For the text-containing cell, return its midpoint in [x, y] coordinate format. 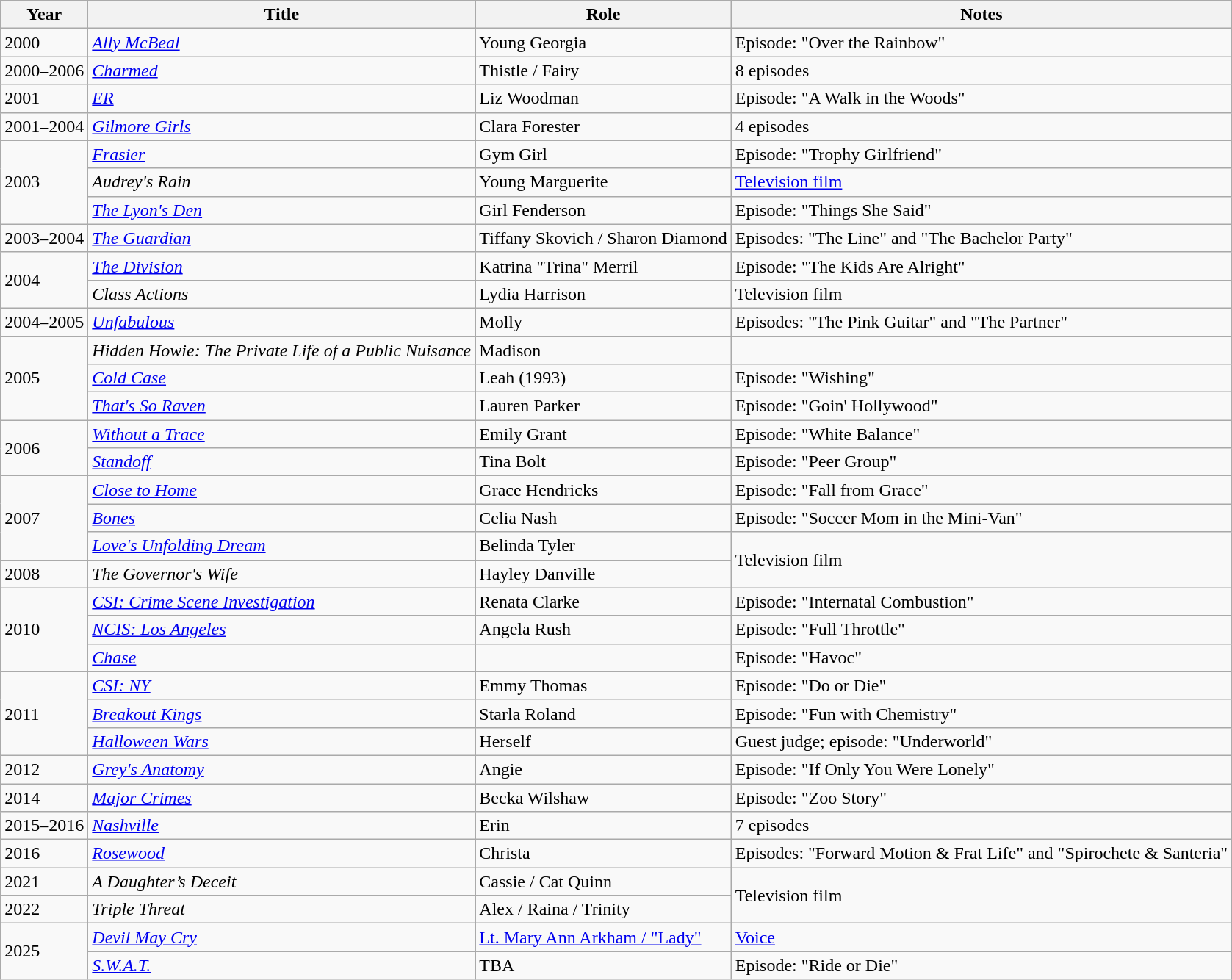
Episode: "Goin' Hollywood" [981, 406]
Emmy Thomas [603, 685]
Role [603, 15]
2000–2006 [44, 71]
Episode: "A Walk in the Woods" [981, 98]
Class Actions [282, 294]
Madison [603, 350]
Voice [981, 937]
Guest judge; episode: "Underworld" [981, 741]
Hayley Danville [603, 574]
2025 [44, 951]
Episode: "Things She Said" [981, 210]
Episode: "Zoo Story" [981, 797]
2015–2016 [44, 826]
Episode: "If Only You Were Lonely" [981, 769]
Title [282, 15]
2012 [44, 769]
Molly [603, 322]
2006 [44, 448]
Episode: "Peer Group" [981, 462]
Episode: "Over the Rainbow" [981, 43]
2004 [44, 280]
Standoff [282, 462]
Episodes: "The Pink Guitar" and "The Partner" [981, 322]
Tiffany Skovich / Sharon Diamond [603, 238]
Devil May Cry [282, 937]
Cassie / Cat Quinn [603, 882]
Alex / Raina / Trinity [603, 909]
Episode: "Ride or Die" [981, 965]
Rosewood [282, 854]
Ally McBeal [282, 43]
Year [44, 15]
Clara Forester [603, 126]
2014 [44, 797]
2022 [44, 909]
2021 [44, 882]
Notes [981, 15]
Gym Girl [603, 154]
2005 [44, 378]
Angela Rush [603, 630]
Emily Grant [603, 434]
2008 [44, 574]
Thistle / Fairy [603, 71]
ER [282, 98]
Grace Hendricks [603, 490]
2003 [44, 182]
Episode: "Soccer Mom in the Mini-Van" [981, 518]
Girl Fenderson [603, 210]
Renata Clarke [603, 602]
CSI: NY [282, 685]
Episode: "White Balance" [981, 434]
Episodes: "The Line" and "The Bachelor Party" [981, 238]
2011 [44, 713]
2004–2005 [44, 322]
Starla Roland [603, 713]
2000 [44, 43]
Episode: "Wishing" [981, 378]
Episode: "Havoc" [981, 657]
Episode: "Trophy Girlfriend" [981, 154]
Episode: "Internatal Combustion" [981, 602]
Tina Bolt [603, 462]
7 episodes [981, 826]
Audrey's Rain [282, 182]
Becka Wilshaw [603, 797]
Celia Nash [603, 518]
S.W.A.T. [282, 965]
Katrina "Trina" Merril [603, 266]
The Division [282, 266]
Halloween Wars [282, 741]
Cold Case [282, 378]
Christa [603, 854]
2010 [44, 630]
CSI: Crime Scene Investigation [282, 602]
2016 [44, 854]
NCIS: Los Angeles [282, 630]
Charmed [282, 71]
Nashville [282, 826]
Close to Home [282, 490]
2001–2004 [44, 126]
TBA [603, 965]
Major Crimes [282, 797]
8 episodes [981, 71]
Leah (1993) [603, 378]
Young Georgia [603, 43]
A Daughter’s Deceit [282, 882]
4 episodes [981, 126]
Episode: "Fun with Chemistry" [981, 713]
Frasier [282, 154]
Chase [282, 657]
Episode: "Fall from Grace" [981, 490]
The Lyon's Den [282, 210]
Episode: "Do or Die" [981, 685]
The Guardian [282, 238]
Love's Unfolding Dream [282, 546]
Young Marguerite [603, 182]
Grey's Anatomy [282, 769]
That's So Raven [282, 406]
Episode: "Full Throttle" [981, 630]
Unfabulous [282, 322]
2003–2004 [44, 238]
2001 [44, 98]
Lt. Mary Ann Arkham / "Lady" [603, 937]
Episodes: "Forward Motion & Frat Life" and "Spirochete & Santeria" [981, 854]
Angie [603, 769]
Belinda Tyler [603, 546]
Liz Woodman [603, 98]
Hidden Howie: The Private Life of a Public Nuisance [282, 350]
Gilmore Girls [282, 126]
Bones [282, 518]
Lauren Parker [603, 406]
The Governor's Wife [282, 574]
2007 [44, 518]
Episode: "The Kids Are Alright" [981, 266]
Lydia Harrison [603, 294]
Without a Trace [282, 434]
Triple Threat [282, 909]
Erin [603, 826]
Breakout Kings [282, 713]
Herself [603, 741]
